Capture the cell that displays the provided text and extract its [x, y] central coordinate. 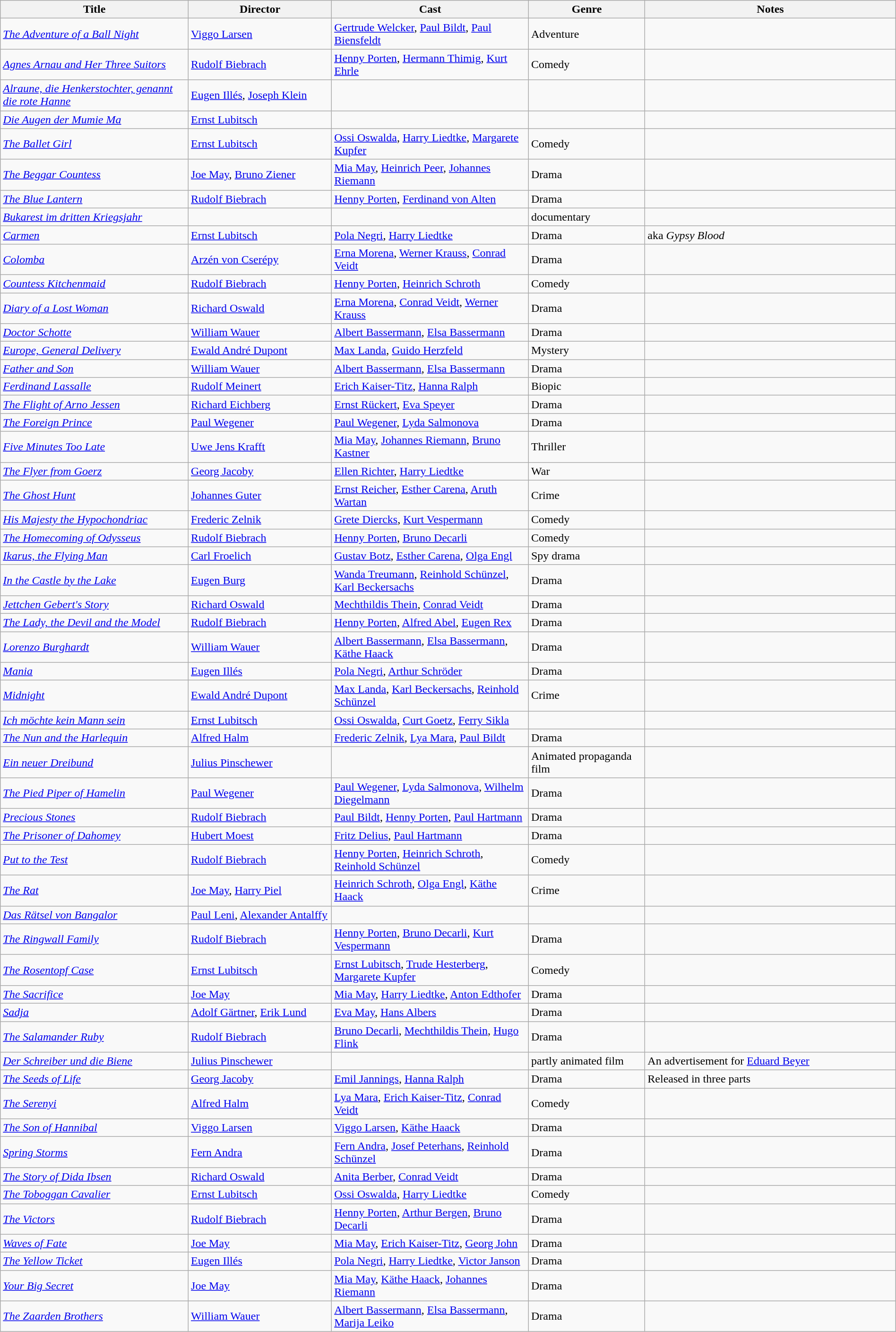
Henny Porten, Heinrich Schroth, Reinhold Schünzel [430, 860]
Joe May, Bruno Ziener [260, 175]
Viggo Larsen, Käthe Haack [430, 1128]
Henny Porten, Ferdinand von Alten [430, 199]
Mia May, Johannes Riemann, Bruno Kastner [430, 447]
Mystery [586, 351]
The Beggar Countess [95, 175]
The Yellow Ticket [95, 1261]
documentary [586, 217]
The Pied Piper of Hamelin [95, 793]
His Majesty the Hypochondriac [95, 520]
Your Big Secret [95, 1285]
Mia May, Harry Liedtke, Anton Edthofer [430, 994]
Ernst Rückert, Eva Speyer [430, 404]
Ich möchte kein Mann sein [95, 720]
Pola Negri, Harry Liedtke, Victor Janson [430, 1261]
The Toboggan Cavalier [95, 1195]
The Seeds of Life [95, 1079]
The Rosentopf Case [95, 970]
Max Landa, Karl Beckersachs, Reinhold Schünzel [430, 696]
Johannes Guter [260, 495]
Rudolf Meinert [260, 387]
Bruno Decarli, Mechthildis Thein, Hugo Flink [430, 1037]
Henny Porten, Hermann Thimig, Kurt Ehrle [430, 64]
Paul Leni, Alexander Antalffy [260, 915]
Adolf Gärtner, Erik Lund [260, 1012]
Bukarest im dritten Kriegsjahr [95, 217]
Father and Son [95, 369]
Cast [430, 9]
Biopic [586, 387]
Mia May, Erich Kaiser-Titz, Georg John [430, 1243]
Director [260, 9]
Wanda Treumann, Reinhold Schünzel, Karl Beckersachs [430, 580]
Midnight [95, 696]
Europe, General Delivery [95, 351]
Carmen [95, 235]
Der Schreiber und die Biene [95, 1061]
Ossi Oswalda, Harry Liedtke, Margarete Kupfer [430, 144]
Mia May, Heinrich Peer, Johannes Riemann [430, 175]
Fern Andra [260, 1152]
Fern Andra, Josef Peterhans, Reinhold Schünzel [430, 1152]
Countess Kitchenmaid [95, 284]
Title [95, 9]
Ein neuer Dreibund [95, 763]
Diary of a Lost Woman [95, 308]
The Son of Hannibal [95, 1128]
Ernst Lubitsch, Trude Hesterberg, Margarete Kupfer [430, 970]
Paul Wegener, Lyda Salmonova, Wilhelm Diegelmann [430, 793]
The Story of Dida Ibsen [95, 1177]
In the Castle by the Lake [95, 580]
Anita Berber, Conrad Veidt [430, 1177]
Alraune, die Henkerstochter, genannt die rote Hanne [95, 95]
Lya Mara, Erich Kaiser-Titz, Conrad Veidt [430, 1104]
Ikarus, the Flying Man [95, 556]
Arzén von Cserépy [260, 259]
The Adventure of a Ball Night [95, 34]
Erna Morena, Werner Krauss, Conrad Veidt [430, 259]
Fritz Delius, Paul Hartmann [430, 835]
Henny Porten, Bruno Decarli, Kurt Vespermann [430, 939]
Emil Jannings, Hanna Ralph [430, 1079]
The Homecoming of Odysseus [95, 538]
Ossi Oswalda, Harry Liedtke [430, 1195]
The Sacrifice [95, 994]
Die Augen der Mumie Ma [95, 120]
The Lady, the Devil and the Model [95, 622]
Hubert Moest [260, 835]
The Salamander Ruby [95, 1037]
Joe May, Harry Piel [260, 890]
The Serenyi [95, 1104]
The Ghost Hunt [95, 495]
Ossi Oswalda, Curt Goetz, Ferry Sikla [430, 720]
Albert Bassermann, Elsa Bassermann, Käthe Haack [430, 646]
Doctor Schotte [95, 333]
The Flyer from Goerz [95, 471]
Gertrude Welcker, Paul Bildt, Paul Biensfeldt [430, 34]
Uwe Jens Krafft [260, 447]
Erich Kaiser-Titz, Hanna Ralph [430, 387]
Eugen Burg [260, 580]
Precious Stones [95, 817]
Grete Diercks, Kurt Vespermann [430, 520]
Carl Froelich [260, 556]
partly animated film [586, 1061]
The Ringwall Family [95, 939]
An advertisement for Eduard Beyer [770, 1061]
Spring Storms [95, 1152]
War [586, 471]
Albert Bassermann, Elsa Bassermann, Marija Leiko [430, 1316]
Henny Porten, Alfred Abel, Eugen Rex [430, 622]
Sadja [95, 1012]
Das Rätsel von Bangalor [95, 915]
Eugen Illés, Joseph Klein [260, 95]
Animated propaganda film [586, 763]
Henny Porten, Arthur Bergen, Bruno Decarli [430, 1219]
Thriller [586, 447]
Mia May, Käthe Haack, Johannes Riemann [430, 1285]
Frederic Zelnik [260, 520]
The Prisoner of Dahomey [95, 835]
Richard Eichberg [260, 404]
Put to the Test [95, 860]
Gustav Botz, Esther Carena, Olga Engl [430, 556]
Erna Morena, Conrad Veidt, Werner Krauss [430, 308]
Mania [95, 671]
The Zaarden Brothers [95, 1316]
Five Minutes Too Late [95, 447]
Paul Bildt, Henny Porten, Paul Hartmann [430, 817]
Mechthildis Thein, Conrad Veidt [430, 604]
The Rat [95, 890]
The Nun and the Harlequin [95, 738]
Colomba [95, 259]
Agnes Arnau and Her Three Suitors [95, 64]
The Victors [95, 1219]
The Ballet Girl [95, 144]
Paul Wegener, Lyda Salmonova [430, 422]
The Flight of Arno Jessen [95, 404]
Ferdinand Lassalle [95, 387]
Ernst Reicher, Esther Carena, Aruth Wartan [430, 495]
Jettchen Gebert's Story [95, 604]
Waves of Fate [95, 1243]
Henny Porten, Bruno Decarli [430, 538]
Ellen Richter, Harry Liedtke [430, 471]
Heinrich Schroth, Olga Engl, Käthe Haack [430, 890]
Spy drama [586, 556]
Released in three parts [770, 1079]
Lorenzo Burghardt [95, 646]
Notes [770, 9]
aka Gypsy Blood [770, 235]
Frederic Zelnik, Lya Mara, Paul Bildt [430, 738]
Eva May, Hans Albers [430, 1012]
Genre [586, 9]
Max Landa, Guido Herzfeld [430, 351]
Adventure [586, 34]
Henny Porten, Heinrich Schroth [430, 284]
Pola Negri, Arthur Schröder [430, 671]
The Blue Lantern [95, 199]
The Foreign Prince [95, 422]
Pola Negri, Harry Liedtke [430, 235]
